Output the [x, y] coordinate of the center of the cell containing the given text.  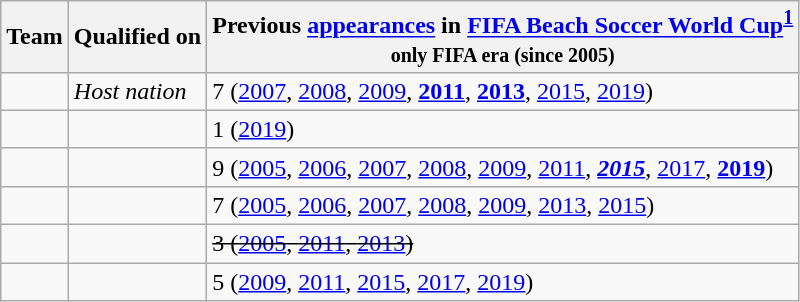
Host nation [137, 91]
Previous appearances in FIFA Beach Soccer World Cup1only FIFA era (since 2005) [503, 37]
5 (2009, 2011, 2015, 2017, 2019) [503, 282]
3 (2005, 2011, 2013) [503, 244]
Team [35, 37]
1 (2019) [503, 129]
Qualified on [137, 37]
7 (2005, 2006, 2007, 2008, 2009, 2013, 2015) [503, 205]
9 (2005, 2006, 2007, 2008, 2009, 2011, 2015, 2017, 2019) [503, 167]
7 (2007, 2008, 2009, 2011, 2013, 2015, 2019) [503, 91]
